Detect which cell encompasses the target text, then output its [X, Y] center coordinate. 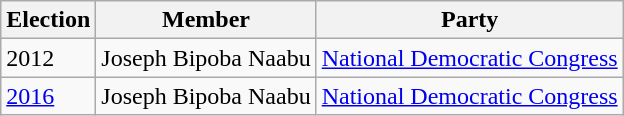
Party [470, 20]
2012 [48, 58]
Member [206, 20]
Election [48, 20]
2016 [48, 96]
